Pinpoint the cell where the given text exists, returning its [x, y] midpoint coordinate. 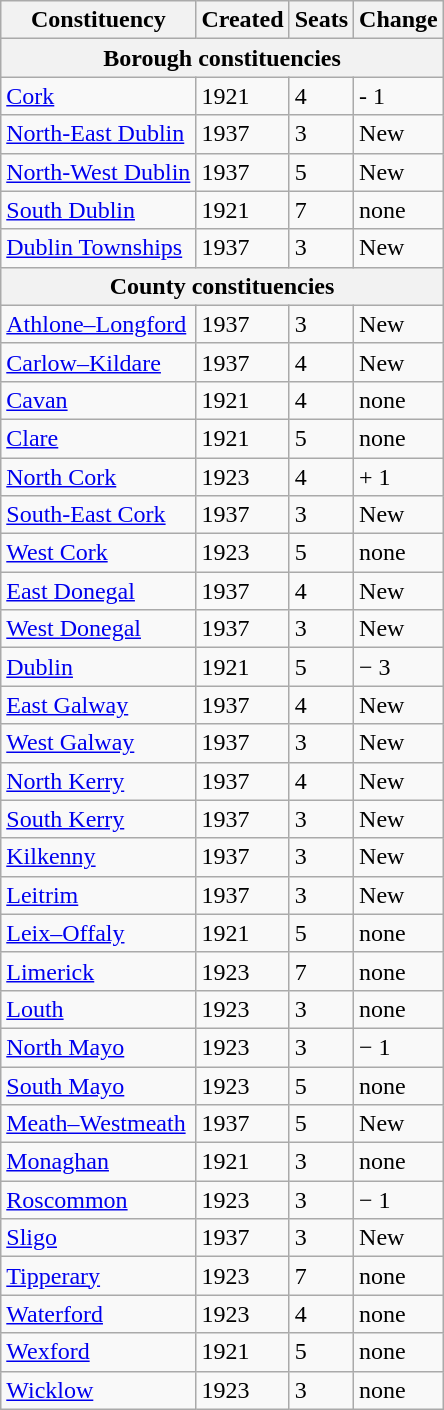
North-East Dublin [98, 134]
+ 1 [399, 477]
Clare [98, 438]
Roscommon [98, 1200]
Kilkenny [98, 857]
South Mayo [98, 1085]
Monaghan [98, 1162]
West Donegal [98, 629]
Louth [98, 1009]
North Kerry [98, 781]
Borough constituencies [222, 58]
Tipperary [98, 1276]
North Cork [98, 477]
County constituencies [222, 286]
East Galway [98, 705]
Sligo [98, 1238]
Created [242, 20]
− 3 [399, 667]
Dublin [98, 667]
Wexford [98, 1352]
South Kerry [98, 819]
- 1 [399, 96]
Seats [321, 20]
South-East Cork [98, 515]
Waterford [98, 1314]
Leitrim [98, 895]
Limerick [98, 971]
Cavan [98, 400]
West Cork [98, 553]
North Mayo [98, 1047]
East Donegal [98, 591]
North-West Dublin [98, 172]
Constituency [98, 20]
Meath–Westmeath [98, 1124]
Dublin Townships [98, 248]
Leix–Offaly [98, 933]
Athlone–Longford [98, 324]
South Dublin [98, 210]
Change [399, 20]
Carlow–Kildare [98, 362]
Cork [98, 96]
Wicklow [98, 1390]
West Galway [98, 743]
